Scan for the cell matching the given text and deliver its [x, y] coordinate at center. 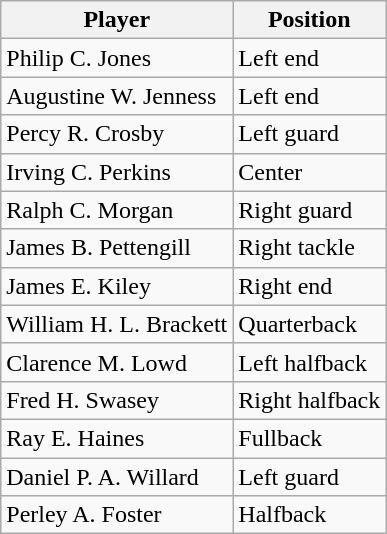
Fullback [310, 438]
Daniel P. A. Willard [117, 477]
Right guard [310, 210]
Player [117, 20]
Position [310, 20]
Clarence M. Lowd [117, 362]
Fred H. Swasey [117, 400]
Irving C. Perkins [117, 172]
Augustine W. Jenness [117, 96]
Center [310, 172]
Right halfback [310, 400]
James E. Kiley [117, 286]
William H. L. Brackett [117, 324]
Philip C. Jones [117, 58]
Quarterback [310, 324]
Right end [310, 286]
James B. Pettengill [117, 248]
Ray E. Haines [117, 438]
Left halfback [310, 362]
Ralph C. Morgan [117, 210]
Perley A. Foster [117, 515]
Halfback [310, 515]
Percy R. Crosby [117, 134]
Right tackle [310, 248]
